Identify which cell holds the provided text, then report its [x, y] central coordinate. 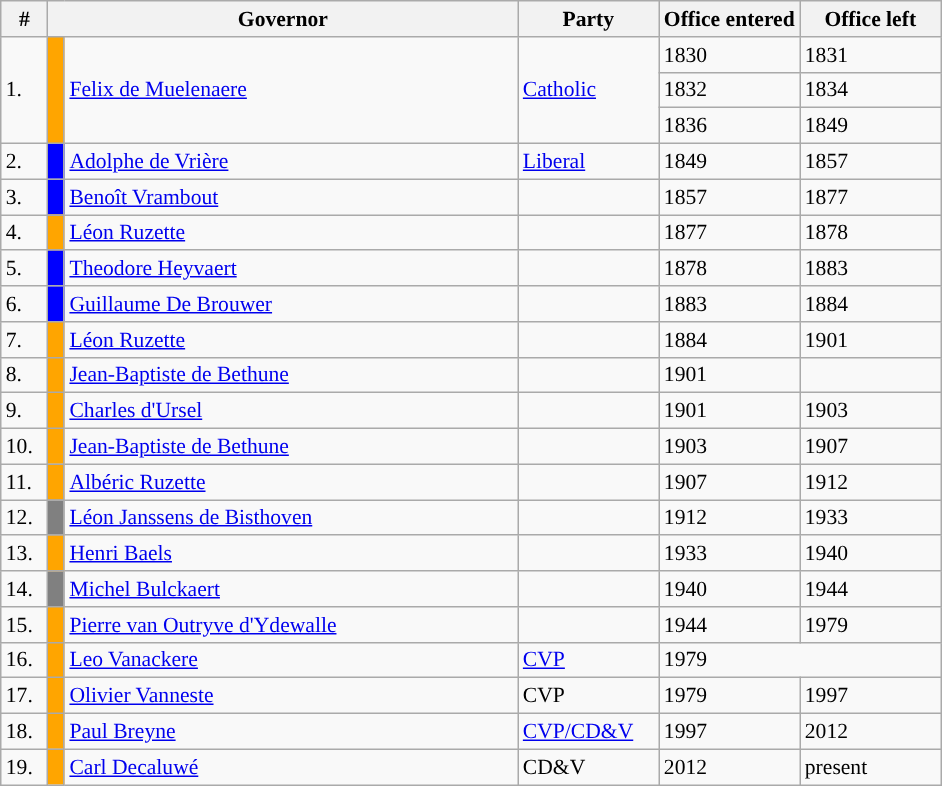
18. [24, 732]
Catholic [588, 90]
Liberal [588, 162]
8. [24, 375]
Olivier Vanneste [290, 696]
Theodore Heyvaert [290, 269]
present [870, 767]
Henri Baels [290, 554]
Charles d'Ursel [290, 411]
1. [24, 90]
Party [588, 19]
Paul Breyne [290, 732]
Albéric Ruzette [290, 482]
4. [24, 233]
6. [24, 304]
Michel Bulckaert [290, 589]
1831 [870, 55]
Léon Janssens de Bisthoven [290, 518]
9. [24, 411]
14. [24, 589]
2. [24, 162]
1830 [730, 55]
17. [24, 696]
# [24, 19]
7. [24, 340]
Benoît Vrambout [290, 197]
11. [24, 482]
Office entered [730, 19]
Office left [870, 19]
5. [24, 269]
Adolphe de Vrière [290, 162]
Leo Vanackere [290, 660]
Guillaume De Brouwer [290, 304]
Pierre van Outryve d'Ydewalle [290, 625]
Carl Decaluwé [290, 767]
12. [24, 518]
1834 [870, 90]
Governor [283, 19]
15. [24, 625]
1832 [730, 90]
CVP/CD&V [588, 732]
13. [24, 554]
19. [24, 767]
Felix de Muelenaere [290, 90]
3. [24, 197]
CD&V [588, 767]
10. [24, 447]
16. [24, 660]
1836 [730, 126]
